Scan for the cell matching the given text and deliver its [X, Y] coordinate at center. 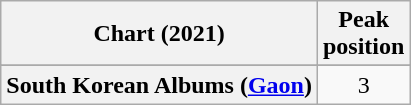
3 [363, 85]
Peakposition [363, 34]
Chart (2021) [160, 34]
South Korean Albums (Gaon) [160, 85]
